Extract the (X, Y) coordinate from the center of the cell holding the provided text.  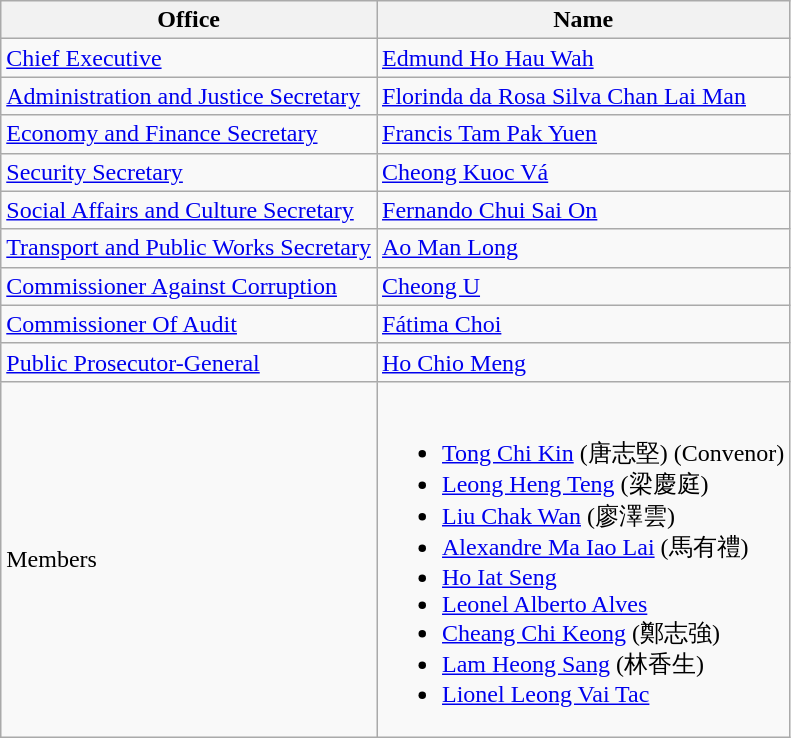
Name (582, 20)
Office (189, 20)
Commissioner Against Corruption (189, 286)
Chief Executive (189, 58)
Francis Tam Pak Yuen (582, 134)
Edmund Ho Hau Wah (582, 58)
Commissioner Of Audit (189, 324)
Fernando Chui Sai On (582, 210)
Public Prosecutor-General (189, 362)
Cheong Kuoc Vá (582, 172)
Security Secretary (189, 172)
Social Affairs and Culture Secretary (189, 210)
Florinda da Rosa Silva Chan Lai Man (582, 96)
Ho Chio Meng (582, 362)
Administration and Justice Secretary (189, 96)
Cheong U (582, 286)
Transport and Public Works Secretary (189, 248)
Fátima Choi (582, 324)
Members (189, 559)
Economy and Finance Secretary (189, 134)
Ao Man Long (582, 248)
